Locate the cell with the specified text and output its (X, Y) center coordinate. 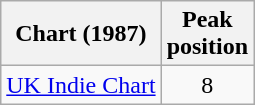
Chart (1987) (81, 34)
UK Indie Chart (81, 85)
8 (207, 85)
Peakposition (207, 34)
